Pinpoint the cell where the given text exists, returning its (X, Y) midpoint coordinate. 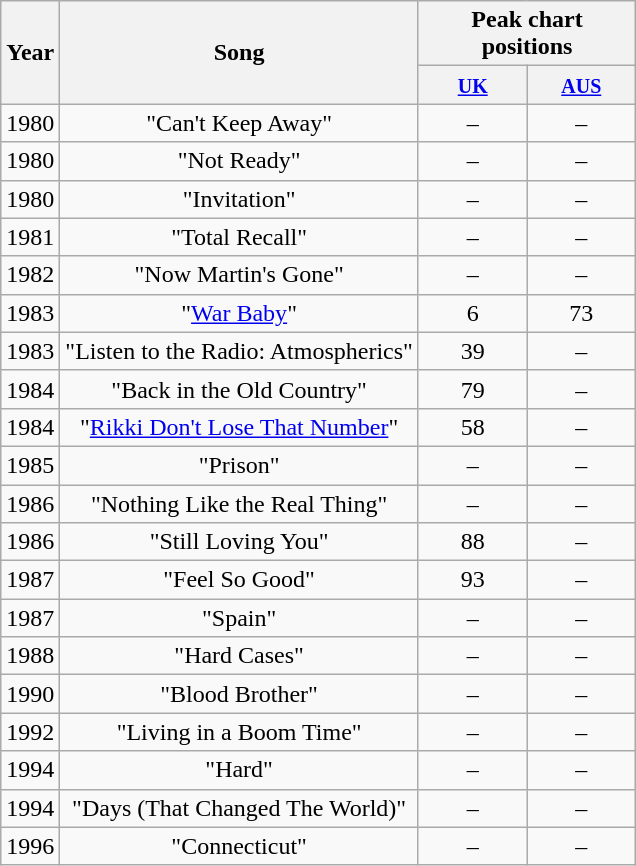
"Days (That Changed The World)" (240, 808)
1990 (30, 694)
58 (472, 427)
"Total Recall" (240, 237)
"Blood Brother" (240, 694)
"Still Loving You" (240, 542)
1985 (30, 465)
79 (472, 389)
"Nothing Like the Real Thing" (240, 503)
93 (472, 580)
Peak chart positions (526, 34)
"Not Ready" (240, 161)
"Rikki Don't Lose That Number" (240, 427)
"Living in a Boom Time" (240, 732)
"Back in the Old Country" (240, 389)
73 (582, 313)
"Prison" (240, 465)
1982 (30, 275)
6 (472, 313)
"War Baby" (240, 313)
1992 (30, 732)
"Hard" (240, 770)
"Spain" (240, 618)
1996 (30, 846)
"Listen to the Radio: Atmospherics" (240, 351)
UK (472, 85)
Year (30, 52)
88 (472, 542)
Song (240, 52)
"Can't Keep Away" (240, 123)
"Feel So Good" (240, 580)
1988 (30, 656)
"Invitation" (240, 199)
"Hard Cases" (240, 656)
"Connecticut" (240, 846)
"Now Martin's Gone" (240, 275)
39 (472, 351)
AUS (582, 85)
1981 (30, 237)
